Capture the cell that displays the provided text and extract its (X, Y) central coordinate. 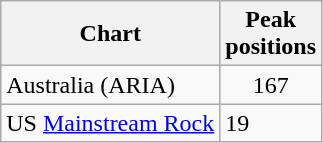
Chart (110, 34)
Australia (ARIA) (110, 85)
Peak positions (271, 34)
167 (271, 85)
19 (271, 123)
US Mainstream Rock (110, 123)
